Capture the cell that displays the provided text and extract its [x, y] central coordinate. 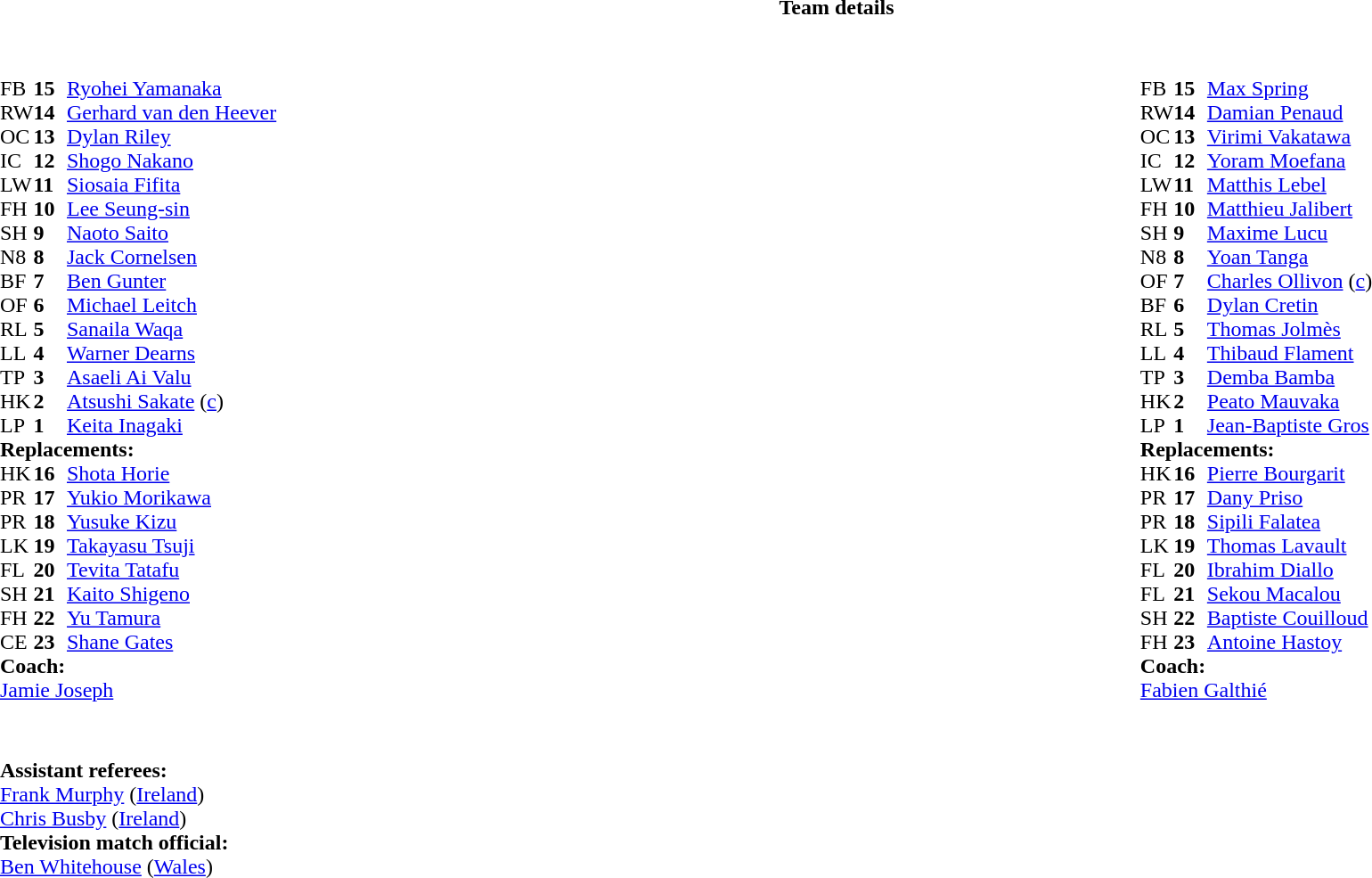
Ibrahim Diallo [1290, 570]
Sanaila Waqa [171, 330]
Gerhard van den Heever [171, 112]
Dany Priso [1290, 497]
Naoto Saito [171, 234]
Thomas Lavault [1290, 546]
Lee Seung-sin [171, 209]
Ben Gunter [171, 282]
Dylan Cretin [1290, 305]
Kaito Shigeno [171, 594]
Peato Mauvaka [1290, 401]
Antoine Hastoy [1290, 642]
Atsushi Sakate (c) [171, 401]
Pierre Bourgarit [1290, 474]
Yu Tamura [171, 619]
Jean-Baptiste Gros [1290, 426]
Keita Inagaki [171, 426]
Jack Cornelsen [171, 257]
Yoram Moefana [1290, 160]
Shogo Nakano [171, 160]
Matthieu Jalibert [1290, 209]
Shane Gates [171, 642]
Thibaud Flament [1290, 353]
Ryohei Yamanaka [171, 89]
Max Spring [1290, 89]
Fabien Galthié [1256, 690]
Asaeli Ai Valu [171, 378]
Thomas Jolmès [1290, 330]
Tevita Tatafu [171, 570]
Dylan Riley [171, 137]
Warner Dearns [171, 353]
Charles Ollivon (c) [1290, 282]
Maxime Lucu [1290, 234]
Yoan Tanga [1290, 257]
CE [17, 642]
Yukio Morikawa [171, 497]
Jamie Joseph [138, 690]
Baptiste Couilloud [1290, 619]
Michael Leitch [171, 305]
Siosaia Fifita [171, 185]
Shota Horie [171, 474]
Takayasu Tsuji [171, 546]
Yusuke Kizu [171, 522]
Virimi Vakatawa [1290, 137]
Demba Bamba [1290, 378]
Matthis Lebel [1290, 185]
Sipili Falatea [1290, 522]
Damian Penaud [1290, 112]
Sekou Macalou [1290, 594]
